Detect which cell encompasses the target text, then output its [X, Y] center coordinate. 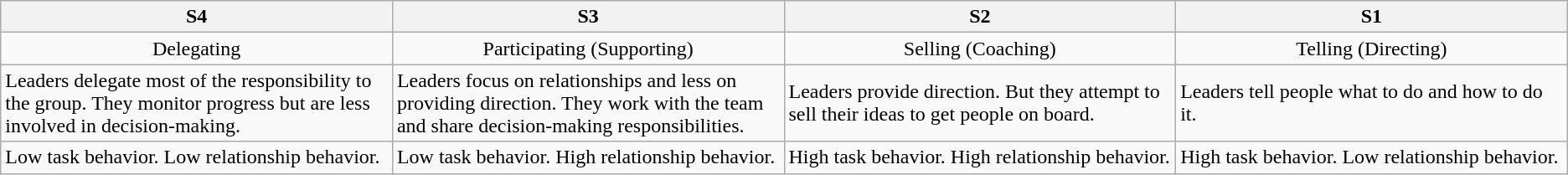
Leaders provide direction. But they attempt to sell their ideas to get people on board. [980, 103]
Participating (Supporting) [588, 49]
Selling (Coaching) [980, 49]
Leaders delegate most of the responsibility to the group. They monitor progress but are less involved in decision-making. [197, 103]
S4 [197, 17]
Telling (Directing) [1372, 49]
S1 [1372, 17]
Low task behavior. High relationship behavior. [588, 157]
Delegating [197, 49]
High task behavior. Low relationship behavior. [1372, 157]
Leaders focus on relationships and less on providing direction. They work with the team and share decision-making responsibilities. [588, 103]
S2 [980, 17]
Leaders tell people what to do and how to do it. [1372, 103]
High task behavior. High relationship behavior. [980, 157]
Low task behavior. Low relationship behavior. [197, 157]
S3 [588, 17]
